Locate the cell with the specified text and output its [x, y] center coordinate. 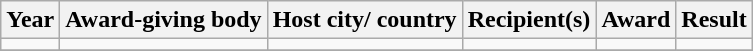
Award [636, 20]
Award-giving body [164, 20]
Host city/ country [364, 20]
Recipient(s) [529, 20]
Year [30, 20]
Result [714, 20]
